Search for the cell housing the specified text and yield its [X, Y] center coordinate. 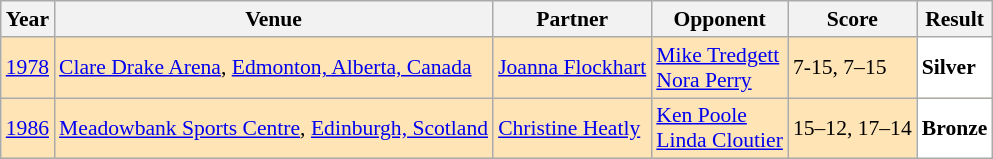
Result [955, 19]
Joanna Flockhart [572, 68]
Opponent [720, 19]
7-15, 7–15 [852, 68]
1978 [28, 68]
Score [852, 19]
Mike Tredgett Nora Perry [720, 68]
Christine Heatly [572, 128]
Partner [572, 19]
Year [28, 19]
Ken Poole Linda Cloutier [720, 128]
Silver [955, 68]
Bronze [955, 128]
1986 [28, 128]
15–12, 17–14 [852, 128]
Meadowbank Sports Centre, Edinburgh, Scotland [274, 128]
Venue [274, 19]
Clare Drake Arena, Edmonton, Alberta, Canada [274, 68]
